Find where the given text appears and provide that cell's center as (X, Y) coordinate. 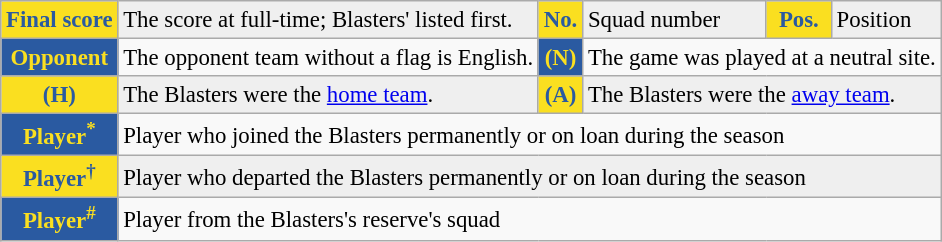
The game was played at a neutral site. (762, 58)
The Blasters were the away team. (762, 95)
Position (886, 20)
Player* (60, 135)
Player† (60, 177)
The Blasters were the home team. (328, 95)
(A) (560, 95)
Player# (60, 219)
Pos. (798, 20)
Final score (60, 20)
(N) (560, 58)
Squad number (675, 20)
Opponent (60, 58)
Player who joined the Blasters permanently or on loan during the season (530, 135)
The opponent team without a flag is English. (328, 58)
No. (560, 20)
The score at full-time; Blasters' listed first. (328, 20)
Player who departed the Blasters permanently or on loan during the season (530, 177)
(H) (60, 95)
Player from the Blasters's reserve's squad (530, 219)
